Extract the [x, y] coordinate from the center of the cell holding the provided text.  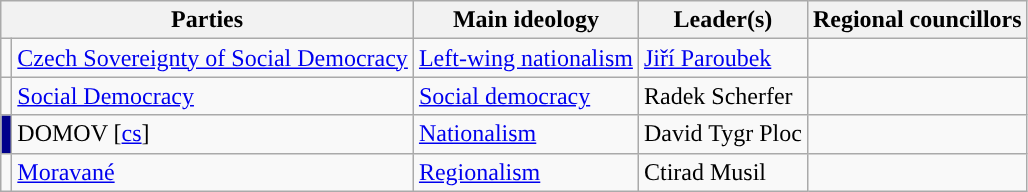
David Tygr Ploc [722, 134]
Regional councillors [917, 20]
Nationalism [526, 134]
Parties [208, 20]
Czech Sovereignty of Social Democracy [213, 58]
Social democracy [526, 96]
Main ideology [526, 20]
Moravané [213, 172]
Jiří Paroubek [722, 58]
Regionalism [526, 172]
Social Democracy [213, 96]
Left-wing nationalism [526, 58]
Ctirad Musil [722, 172]
DOMOV [cs] [213, 134]
Radek Scherfer [722, 96]
Leader(s) [722, 20]
